Pinpoint the cell where the given text exists, returning its [x, y] midpoint coordinate. 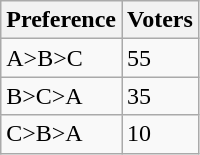
35 [160, 96]
55 [160, 58]
A>B>C [62, 58]
Preference [62, 20]
Voters [160, 20]
B>C>A [62, 96]
C>B>A [62, 134]
10 [160, 134]
